Extract the (x, y) coordinate from the center of the cell holding the provided text.  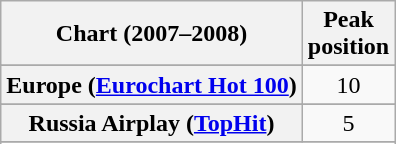
10 (348, 85)
5 (348, 123)
Chart (2007–2008) (152, 34)
Russia Airplay (TopHit) (152, 123)
Peakposition (348, 34)
Europe (Eurochart Hot 100) (152, 85)
